Scan for the cell matching the given text and deliver its [x, y] coordinate at center. 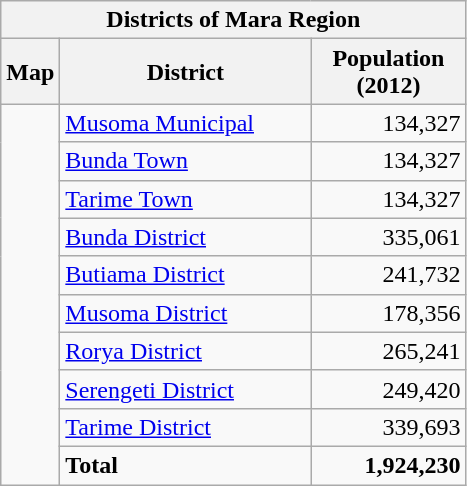
Tarime District [186, 427]
241,732 [388, 275]
Bunda District [186, 237]
Tarime Town [186, 199]
265,241 [388, 351]
1,924,230 [388, 465]
Musoma District [186, 313]
249,420 [388, 389]
Rorya District [186, 351]
178,356 [388, 313]
Total [186, 465]
339,693 [388, 427]
Butiama District [186, 275]
District [186, 72]
Serengeti District [186, 389]
Districts of Mara Region [234, 20]
Map [30, 72]
335,061 [388, 237]
Bunda Town [186, 161]
Population(2012) [388, 72]
Musoma Municipal [186, 123]
